For the text-containing cell, return its midpoint in [X, Y] coordinate format. 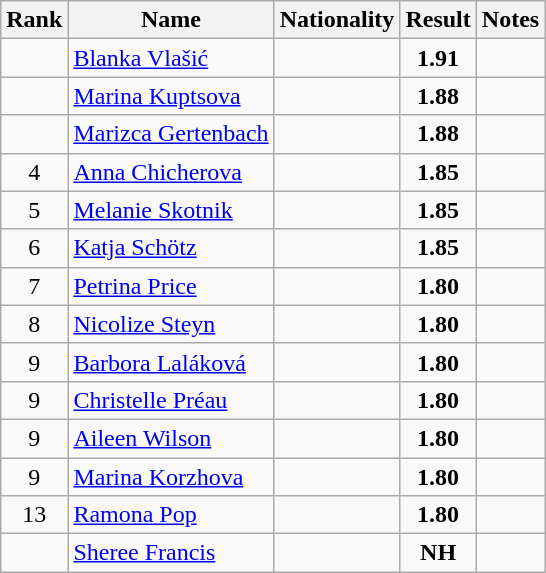
Nicolize Steyn [171, 324]
4 [34, 172]
7 [34, 286]
Result [438, 20]
Notes [510, 20]
Katja Schötz [171, 248]
8 [34, 324]
5 [34, 210]
Melanie Skotnik [171, 210]
1.91 [438, 58]
Christelle Préau [171, 400]
Petrina Price [171, 286]
Name [171, 20]
6 [34, 248]
Marina Korzhova [171, 477]
Rank [34, 20]
Marina Kuptsova [171, 96]
Sheree Francis [171, 553]
13 [34, 515]
Anna Chicherova [171, 172]
Aileen Wilson [171, 438]
Nationality [337, 20]
Ramona Pop [171, 515]
NH [438, 553]
Marizca Gertenbach [171, 134]
Barbora Laláková [171, 362]
Blanka Vlašić [171, 58]
